Find where the given text appears and provide that cell's center as (x, y) coordinate. 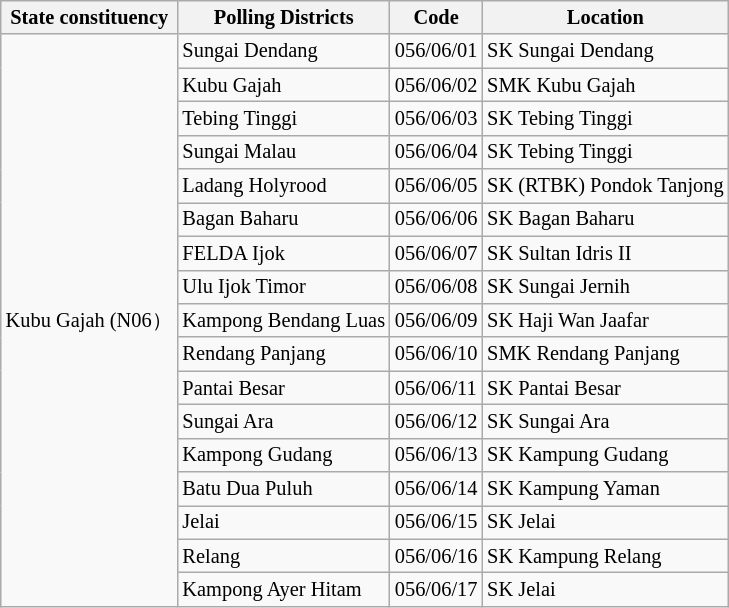
056/06/12 (436, 421)
Jelai (284, 522)
Kampong Gudang (284, 455)
FELDA Ijok (284, 253)
SK Bagan Baharu (605, 219)
Bagan Baharu (284, 219)
056/06/10 (436, 354)
Sungai Malau (284, 152)
056/06/14 (436, 489)
Pantai Besar (284, 388)
056/06/17 (436, 589)
SK Pantai Besar (605, 388)
SMK Kubu Gajah (605, 85)
Code (436, 17)
056/06/07 (436, 253)
Polling Districts (284, 17)
056/06/15 (436, 522)
SMK Rendang Panjang (605, 354)
SK Sungai Jernih (605, 287)
Ladang Holyrood (284, 186)
056/06/06 (436, 219)
SK Sungai Dendang (605, 51)
056/06/02 (436, 85)
056/06/11 (436, 388)
Kubu Gajah (N06） (90, 320)
Relang (284, 556)
056/06/04 (436, 152)
056/06/16 (436, 556)
056/06/01 (436, 51)
Kubu Gajah (284, 85)
Sungai Dendang (284, 51)
056/06/13 (436, 455)
056/06/03 (436, 118)
SK Haji Wan Jaafar (605, 320)
Tebing Tinggi (284, 118)
056/06/09 (436, 320)
Ulu Ijok Timor (284, 287)
SK Kampung Gudang (605, 455)
SK Kampung Relang (605, 556)
Sungai Ara (284, 421)
SK Sultan Idris II (605, 253)
Location (605, 17)
Kampong Bendang Luas (284, 320)
056/06/05 (436, 186)
Batu Dua Puluh (284, 489)
State constituency (90, 17)
SK (RTBK) Pondok Tanjong (605, 186)
Rendang Panjang (284, 354)
SK Kampung Yaman (605, 489)
SK Sungai Ara (605, 421)
Kampong Ayer Hitam (284, 589)
056/06/08 (436, 287)
